Return the (x, y) coordinate for the center point of the cell that contains the specified text.  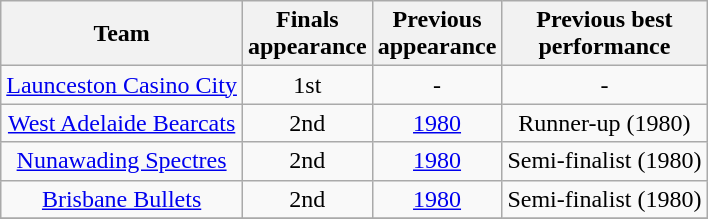
West Adelaide Bearcats (122, 123)
Previousappearance (437, 34)
Runner-up (1980) (604, 123)
Previous bestperformance (604, 34)
Nunawading Spectres (122, 161)
Team (122, 34)
Brisbane Bullets (122, 199)
1st (307, 85)
Finalsappearance (307, 34)
Launceston Casino City (122, 85)
